Return the [x, y] coordinate for the center point of the cell that contains the specified text.  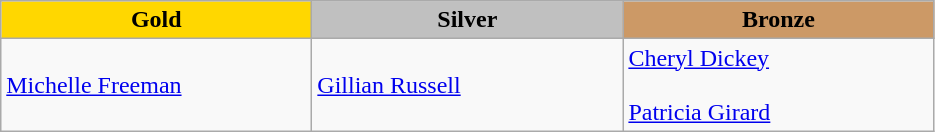
Michelle Freeman [156, 85]
Gillian Russell [468, 85]
Silver [468, 20]
Gold [156, 20]
Cheryl DickeyPatricia Girard [778, 85]
Bronze [778, 20]
